Locate the cell with the specified text and output its (X, Y) center coordinate. 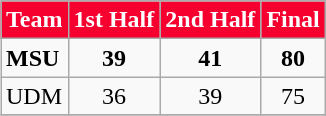
UDM (34, 96)
75 (293, 96)
80 (293, 58)
Final (293, 20)
1st Half (114, 20)
Team (34, 20)
36 (114, 96)
2nd Half (210, 20)
MSU (34, 58)
41 (210, 58)
